Return (X, Y) of the center of cell containing provided text 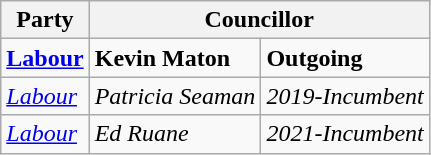
Councillor (259, 20)
2019-Incumbent (345, 96)
Kevin Maton (175, 58)
Patricia Seaman (175, 96)
Outgoing (345, 58)
Ed Ruane (175, 134)
2021-Incumbent (345, 134)
Party (45, 20)
